Extract the (x, y) coordinate from the center of the cell holding the provided text.  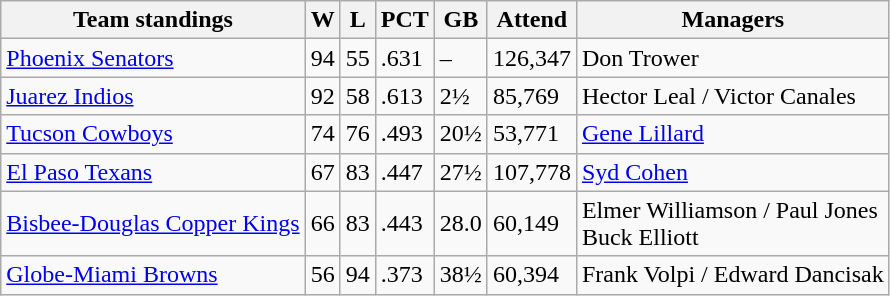
76 (358, 134)
.493 (404, 134)
28.0 (460, 224)
67 (322, 172)
126,347 (532, 58)
Team standings (153, 20)
Attend (532, 20)
55 (358, 58)
– (460, 58)
2½ (460, 96)
L (358, 20)
Managers (732, 20)
Elmer Williamson / Paul Jones Buck Elliott (732, 224)
Syd Cohen (732, 172)
Phoenix Senators (153, 58)
Don Trower (732, 58)
38½ (460, 275)
Frank Volpi / Edward Dancisak (732, 275)
.613 (404, 96)
53,771 (532, 134)
W (322, 20)
Juarez Indios (153, 96)
56 (322, 275)
PCT (404, 20)
20½ (460, 134)
.447 (404, 172)
Bisbee-Douglas Copper Kings (153, 224)
GB (460, 20)
.373 (404, 275)
Tucson Cowboys (153, 134)
.631 (404, 58)
60,149 (532, 224)
El Paso Texans (153, 172)
27½ (460, 172)
Gene Lillard (732, 134)
66 (322, 224)
Hector Leal / Victor Canales (732, 96)
58 (358, 96)
92 (322, 96)
.443 (404, 224)
107,778 (532, 172)
85,769 (532, 96)
Globe-Miami Browns (153, 275)
60,394 (532, 275)
74 (322, 134)
